Determine the (X, Y) coordinate at the center of the cell enclosing the given text.  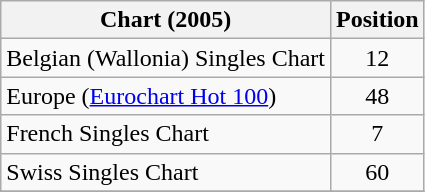
48 (377, 96)
Chart (2005) (166, 20)
Position (377, 20)
Swiss Singles Chart (166, 172)
12 (377, 58)
Belgian (Wallonia) Singles Chart (166, 58)
60 (377, 172)
French Singles Chart (166, 134)
Europe (Eurochart Hot 100) (166, 96)
7 (377, 134)
